Return [X, Y] of the center of cell containing provided text 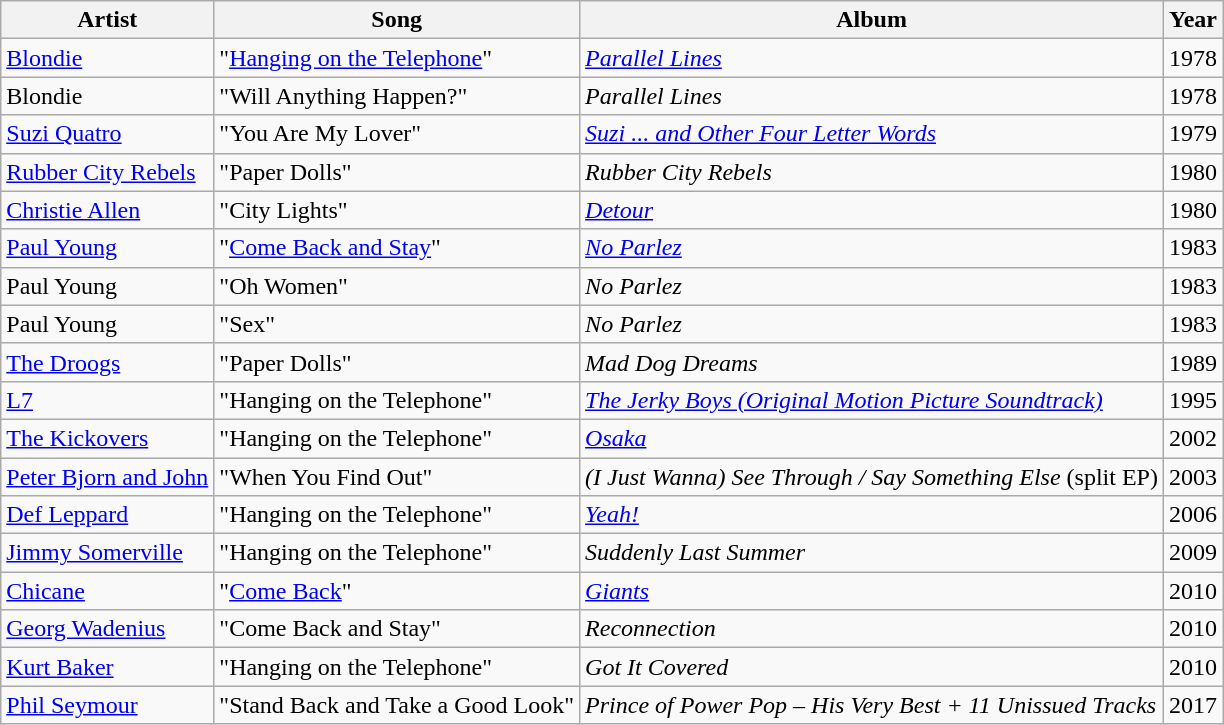
Jimmy Somerville [108, 553]
Phil Seymour [108, 705]
Suzi Quatro [108, 134]
The Kickovers [108, 438]
"Oh Women" [397, 286]
The Jerky Boys (Original Motion Picture Soundtrack) [872, 400]
(I Just Wanna) See Through / Say Something Else (split EP) [872, 477]
Christie Allen [108, 210]
Georg Wadenius [108, 629]
"Will Anything Happen?" [397, 96]
Detour [872, 210]
"Stand Back and Take a Good Look" [397, 705]
L7 [108, 400]
Chicane [108, 591]
Got It Covered [872, 667]
Album [872, 20]
Artist [108, 20]
Song [397, 20]
2017 [1192, 705]
"City Lights" [397, 210]
1989 [1192, 362]
2002 [1192, 438]
2003 [1192, 477]
Suzi ... and Other Four Letter Words [872, 134]
"When You Find Out" [397, 477]
Giants [872, 591]
Def Leppard [108, 515]
Yeah! [872, 515]
1995 [1192, 400]
2006 [1192, 515]
Peter Bjorn and John [108, 477]
"Come Back" [397, 591]
Year [1192, 20]
1979 [1192, 134]
"Sex" [397, 324]
Reconnection [872, 629]
"You Are My Lover" [397, 134]
Osaka [872, 438]
2009 [1192, 553]
Prince of Power Pop – His Very Best + 11 Unissued Tracks [872, 705]
Kurt Baker [108, 667]
Suddenly Last Summer [872, 553]
The Droogs [108, 362]
Mad Dog Dreams [872, 362]
